Scan for the cell matching the given text and deliver its (X, Y) coordinate at center. 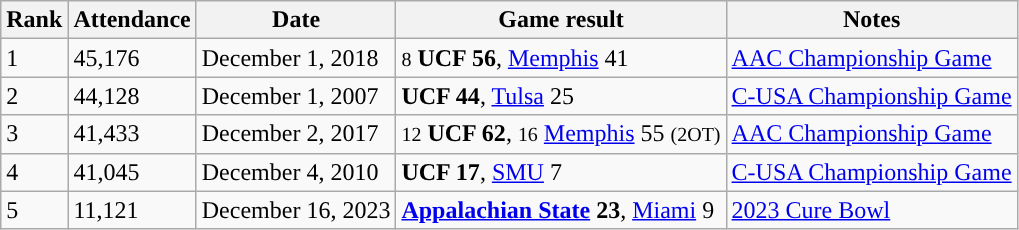
UCF 44, Tulsa 25 (561, 96)
Game result (561, 20)
4 (34, 172)
Notes (872, 20)
2023 Cure Bowl (872, 210)
December 4, 2010 (296, 172)
Attendance (132, 20)
Appalachian State 23, Miami 9 (561, 210)
12 UCF 62, 16 Memphis 55 (2OT) (561, 134)
December 2, 2017 (296, 134)
45,176 (132, 58)
3 (34, 134)
UCF 17, SMU 7 (561, 172)
December 16, 2023 (296, 210)
December 1, 2018 (296, 58)
11,121 (132, 210)
2 (34, 96)
1 (34, 58)
Rank (34, 20)
41,433 (132, 134)
December 1, 2007 (296, 96)
Date (296, 20)
44,128 (132, 96)
5 (34, 210)
8 UCF 56, Memphis 41 (561, 58)
41,045 (132, 172)
